Determine the [X, Y] coordinate at the center of the cell enclosing the given text.  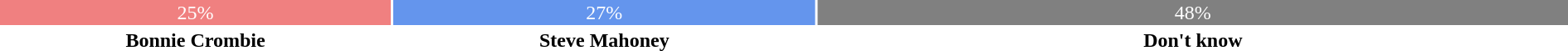
25% [196, 13]
48% [1193, 13]
27% [604, 13]
